Identify which cell holds the provided text, then report its [X, Y] central coordinate. 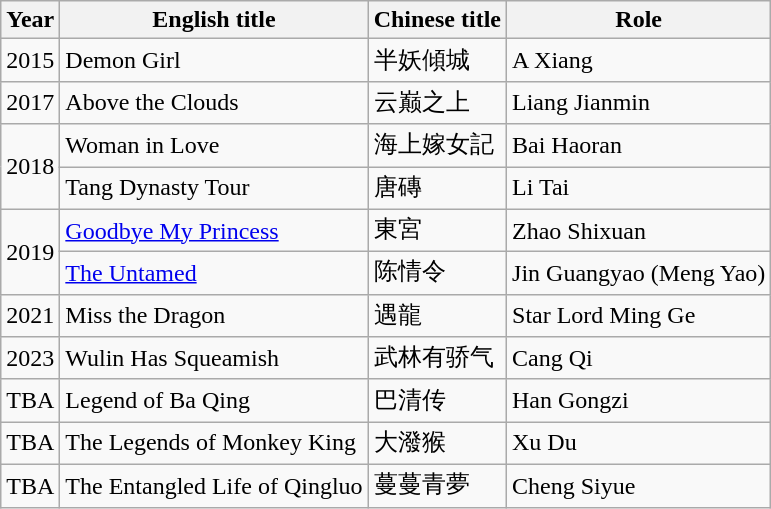
2017 [30, 102]
Miss the Dragon [214, 316]
Star Lord Ming Ge [639, 316]
Zhao Shixuan [639, 230]
2023 [30, 358]
The Entangled Life of Qingluo [214, 486]
半妖傾城 [437, 60]
陈情令 [437, 274]
A Xiang [639, 60]
巴清传 [437, 400]
Xu Du [639, 444]
English title [214, 20]
Cheng Siyue [639, 486]
Tang Dynasty Tour [214, 188]
Jin Guangyao (Meng Yao) [639, 274]
東宮 [437, 230]
蔓蔓青夢 [437, 486]
武林有骄气 [437, 358]
2019 [30, 252]
Demon Girl [214, 60]
Han Gongzi [639, 400]
2021 [30, 316]
Bai Haoran [639, 146]
The Legends of Monkey King [214, 444]
Cang Qi [639, 358]
唐磚 [437, 188]
Above the Clouds [214, 102]
Goodbye My Princess [214, 230]
The Untamed [214, 274]
云巅之上 [437, 102]
Wulin Has Squeamish [214, 358]
Li Tai [639, 188]
Legend of Ba Qing [214, 400]
Liang Jianmin [639, 102]
Role [639, 20]
Chinese title [437, 20]
Year [30, 20]
2015 [30, 60]
大潑猴 [437, 444]
遇龍 [437, 316]
Woman in Love [214, 146]
海上嫁女記 [437, 146]
2018 [30, 166]
